Return [x, y] of the center of cell containing provided text 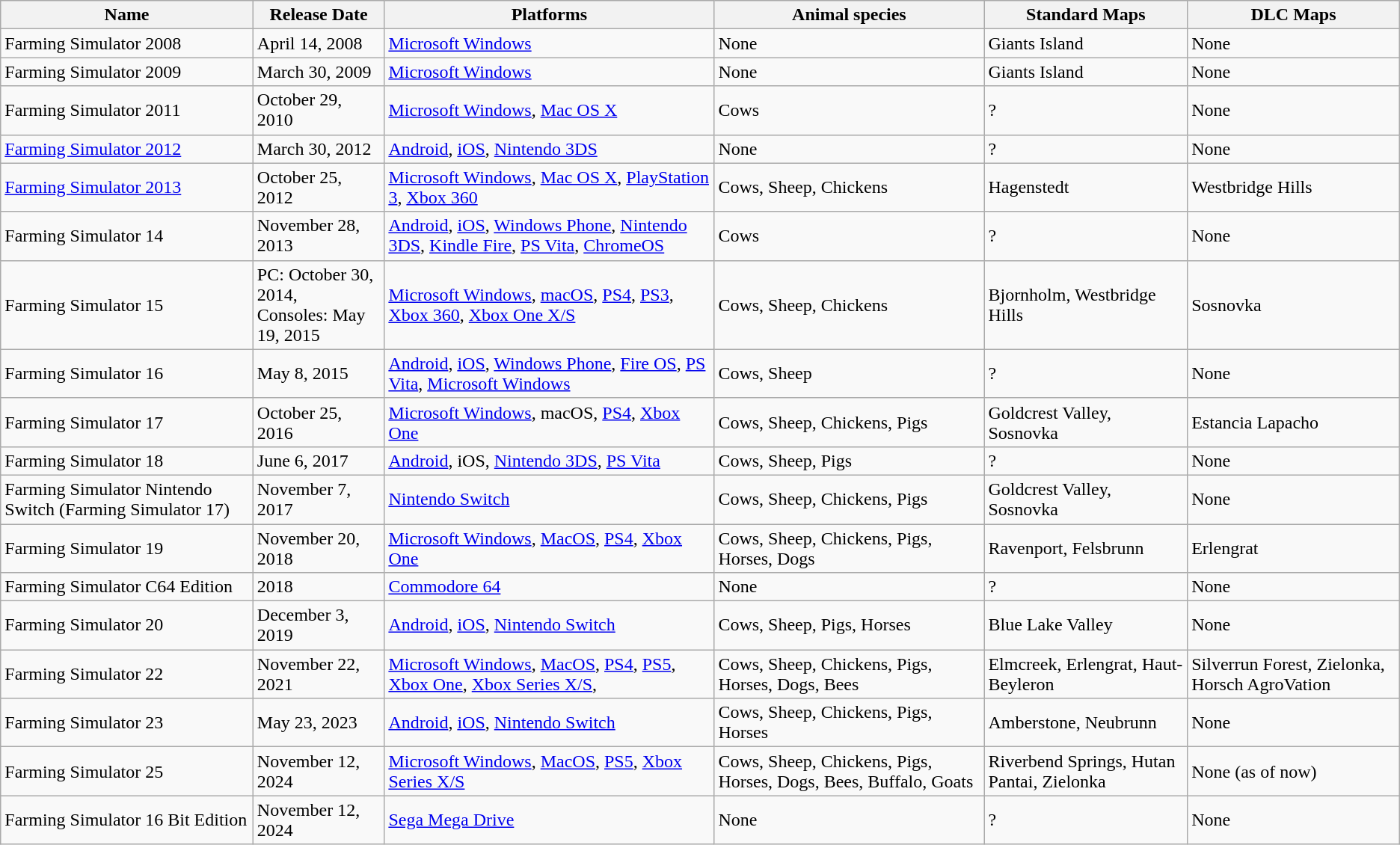
Android, iOS, Windows Phone, Nintendo 3DS, Kindle Fire, PS Vita, ChromeOS [549, 236]
Sega Mega Drive [549, 820]
Farming Simulator 18 [127, 461]
Westbridge Hills [1294, 187]
Animal species [850, 15]
Microsoft Windows, MacOS, PS4, PS5, Xbox One, Xbox Series X/S, [549, 675]
October 29, 2010 [319, 111]
March 30, 2012 [319, 149]
Ravenport, Felsbrunn [1086, 547]
Farming Simulator C64 Edition [127, 587]
Cows, Sheep [850, 374]
Riverbend Springs, Hutan Pantai, Zielonka [1086, 772]
DLC Maps [1294, 15]
Microsoft Windows, macOS, PS4, Xbox One [549, 422]
Farming Simulator 16 [127, 374]
March 30, 2009 [319, 72]
Cows, Sheep, Chickens, Pigs, Horses, Dogs, Bees [850, 675]
Microsoft Windows, Mac OS X, PlayStation 3, Xbox 360 [549, 187]
Farming Simulator 2008 [127, 43]
Cows, Sheep, Pigs, Horses [850, 625]
Farming Simulator Nintendo Switch (Farming Simulator 17) [127, 500]
Farming Simulator 22 [127, 675]
Microsoft Windows, macOS, PS4, PS3, Xbox 360, Xbox One X/S [549, 305]
Farming Simulator 2009 [127, 72]
Amberstone, Neubrunn [1086, 722]
Android, iOS, Windows Phone, Fire OS, PS Vita, Microsoft Windows [549, 374]
November 28, 2013 [319, 236]
Farming Simulator 23 [127, 722]
Platforms [549, 15]
Nintendo Switch [549, 500]
April 14, 2008 [319, 43]
June 6, 2017 [319, 461]
October 25, 2012 [319, 187]
Cows, Sheep, Chickens, Pigs, Horses, Dogs [850, 547]
Erlengrat [1294, 547]
December 3, 2019 [319, 625]
November 22, 2021 [319, 675]
Farming Simulator 2012 [127, 149]
Elmcreek, Erlengrat, Haut-Beyleron [1086, 675]
Farming Simulator 25 [127, 772]
Farming Simulator 14 [127, 236]
Bjornholm, Westbridge Hills [1086, 305]
Blue Lake Valley [1086, 625]
Farming Simulator 20 [127, 625]
Farming Simulator 2011 [127, 111]
Silverrun Forest, Zielonka, Horsch AgroVation [1294, 675]
Sosnovka [1294, 305]
PC: October 30, 2014,Consoles: May 19, 2015 [319, 305]
Estancia Lapacho [1294, 422]
None (as of now) [1294, 772]
Release Date [319, 15]
Microsoft Windows, MacOS, PS5, Xbox Series X/S [549, 772]
2018 [319, 587]
November 7, 2017 [319, 500]
Commodore 64 [549, 587]
Hagenstedt [1086, 187]
Cows, Sheep, Pigs [850, 461]
Cows, Sheep, Chickens, Pigs, Horses, Dogs, Bees, Buffalo, Goats [850, 772]
Farming Simulator 15 [127, 305]
Standard Maps [1086, 15]
Android, iOS, Nintendo 3DS, PS Vita [549, 461]
November 20, 2018 [319, 547]
Farming Simulator 16 Bit Edition [127, 820]
May 23, 2023 [319, 722]
May 8, 2015 [319, 374]
Farming Simulator 2013 [127, 187]
Name [127, 15]
Farming Simulator 17 [127, 422]
Microsoft Windows, MacOS, PS4, Xbox One [549, 547]
Android, iOS, Nintendo 3DS [549, 149]
October 25, 2016 [319, 422]
Cows, Sheep, Chickens, Pigs, Horses [850, 722]
Microsoft Windows, Mac OS X [549, 111]
Farming Simulator 19 [127, 547]
